Locate the cell with the specified text and output its [x, y] center coordinate. 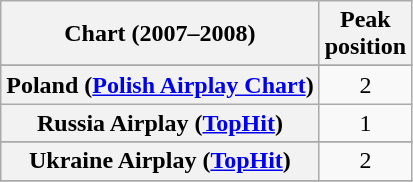
Poland (Polish Airplay Chart) [160, 85]
Russia Airplay (TopHit) [160, 123]
Ukraine Airplay (TopHit) [160, 161]
Peakposition [365, 34]
1 [365, 123]
Chart (2007–2008) [160, 34]
